Find where the given text appears and provide that cell's center as (x, y) coordinate. 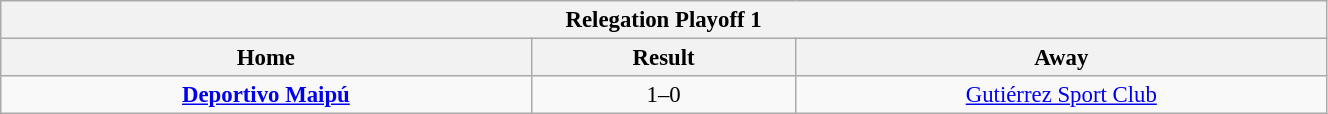
Home (266, 58)
Result (664, 58)
Away (1061, 58)
Gutiérrez Sport Club (1061, 95)
1–0 (664, 95)
Relegation Playoff 1 (664, 20)
Deportivo Maipú (266, 95)
